Find where the given text appears and provide that cell's center as (X, Y) coordinate. 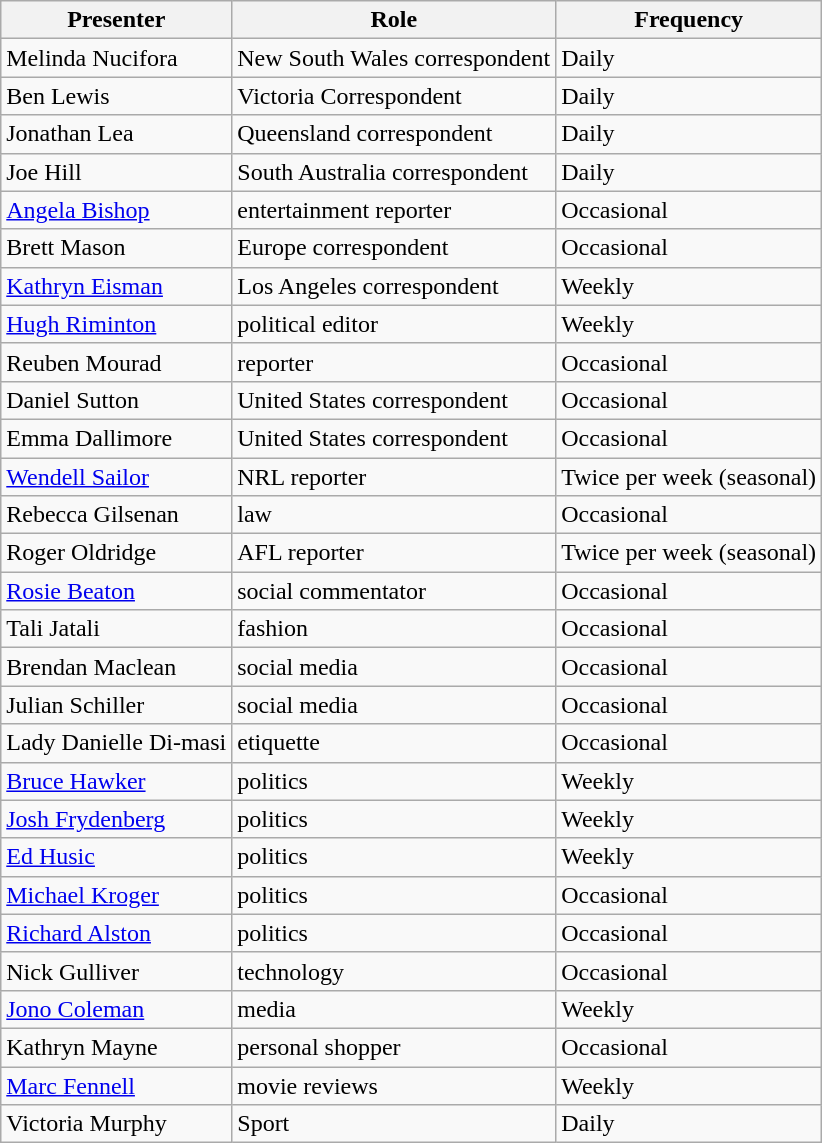
Wendell Sailor (116, 477)
Lady Danielle Di-masi (116, 743)
Los Angeles correspondent (394, 286)
Kathryn Mayne (116, 1047)
Bruce Hawker (116, 781)
etiquette (394, 743)
Nick Gulliver (116, 971)
Victoria Correspondent (394, 96)
Joe Hill (116, 172)
technology (394, 971)
fashion (394, 629)
movie reviews (394, 1085)
New South Wales correspondent (394, 58)
Brett Mason (116, 248)
Julian Schiller (116, 705)
Kathryn Eisman (116, 286)
Sport (394, 1124)
Melinda Nucifora (116, 58)
Ben Lewis (116, 96)
law (394, 515)
Queensland correspondent (394, 134)
Brendan Maclean (116, 667)
Roger Oldridge (116, 553)
Role (394, 20)
media (394, 1009)
Richard Alston (116, 933)
Emma Dallimore (116, 438)
Europe correspondent (394, 248)
Reuben Mourad (116, 362)
Hugh Riminton (116, 324)
Josh Frydenberg (116, 819)
Rosie Beaton (116, 591)
Victoria Murphy (116, 1124)
Marc Fennell (116, 1085)
Michael Kroger (116, 895)
reporter (394, 362)
AFL reporter (394, 553)
Presenter (116, 20)
Jonathan Lea (116, 134)
Frequency (689, 20)
personal shopper (394, 1047)
Ed Husic (116, 857)
Angela Bishop (116, 210)
political editor (394, 324)
NRL reporter (394, 477)
Tali Jatali (116, 629)
Daniel Sutton (116, 400)
social commentator (394, 591)
entertainment reporter (394, 210)
Jono Coleman (116, 1009)
South Australia correspondent (394, 172)
Rebecca Gilsenan (116, 515)
